Find where the given text appears and provide that cell's center as [x, y] coordinate. 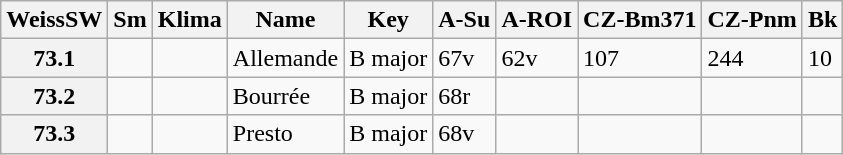
73.3 [54, 134]
CZ-Pnm [752, 20]
Key [388, 20]
Name [285, 20]
CZ-Bm371 [640, 20]
107 [640, 58]
73.1 [54, 58]
244 [752, 58]
67v [464, 58]
10 [822, 58]
WeissSW [54, 20]
Klima [190, 20]
62v [537, 58]
68v [464, 134]
Bourrée [285, 96]
Allemande [285, 58]
73.2 [54, 96]
A-Su [464, 20]
68r [464, 96]
Presto [285, 134]
Sm [130, 20]
A-ROI [537, 20]
Bk [822, 20]
